Provide the (x, y) coordinate of the cell's center where the given text is located.  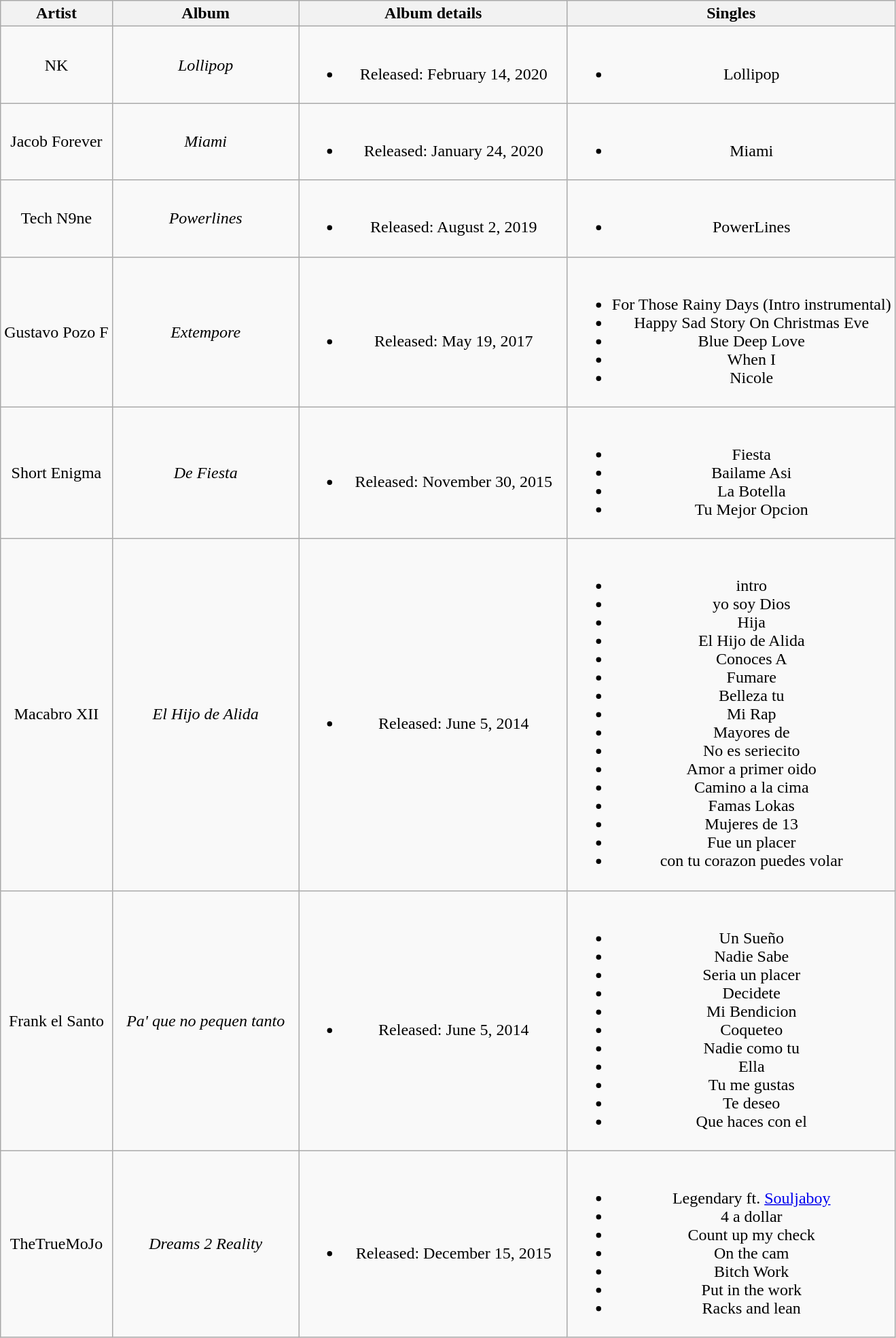
Short Enigma (56, 473)
Legendary ft. Souljaboy4 a dollarCount up my checkOn the camBitch WorkPut in the workRacks and lean (731, 1244)
Album details (433, 14)
Artist (56, 14)
For Those Rainy Days (Intro instrumental)Happy Sad Story On Christmas EveBlue Deep LoveWhen INicole (731, 331)
Macabro XII (56, 715)
De Fiesta (205, 473)
Jacob Forever (56, 141)
Gustavo Pozo F (56, 331)
Powerlines (205, 219)
Un SueñoNadie SabeSeria un placerDecideteMi BendicionCoqueteoNadie como tuEllaTu me gustasTe deseoQue haces con el (731, 1020)
FiestaBailame AsiLa BotellaTu Mejor Opcion (731, 473)
Tech N9ne (56, 219)
Released: August 2, 2019 (433, 219)
Released: May 19, 2017 (433, 331)
Dreams 2 Reality (205, 1244)
Album (205, 14)
Extempore (205, 331)
Singles (731, 14)
NK (56, 65)
Frank el Santo (56, 1020)
TheTrueMoJo (56, 1244)
PowerLines (731, 219)
Released: January 24, 2020 (433, 141)
El Hijo de Alida (205, 715)
Released: December 15, 2015 (433, 1244)
Pa' que no pequen tanto (205, 1020)
Released: November 30, 2015 (433, 473)
Released: February 14, 2020 (433, 65)
